Find where the given text appears and provide that cell's center as (X, Y) coordinate. 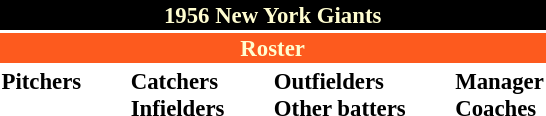
Roster (272, 48)
1956 New York Giants (272, 15)
